Find where the given text appears and provide that cell's center as (X, Y) coordinate. 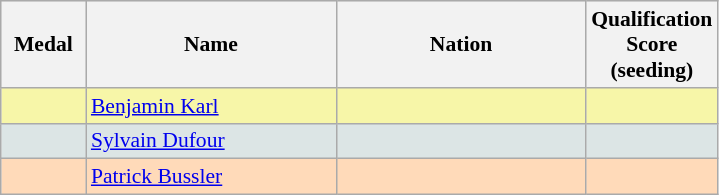
Qualification Score (seeding) (652, 44)
Sylvain Dufour (211, 141)
Nation (461, 44)
Medal (44, 44)
Benjamin Karl (211, 106)
Patrick Bussler (211, 177)
Name (211, 44)
